Output the (X, Y) coordinate of the center of the cell containing the given text.  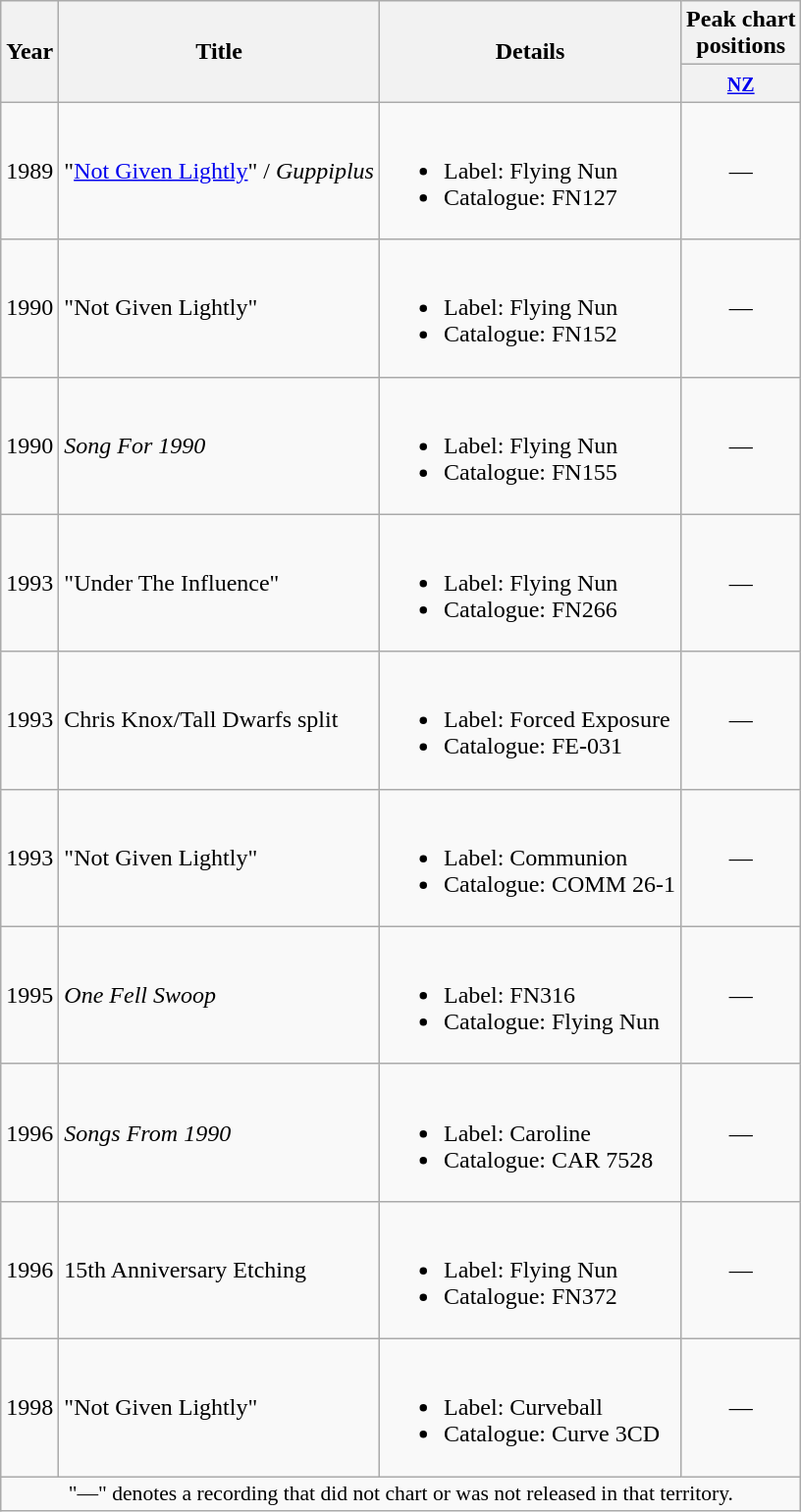
"Under The Influence" (220, 583)
1995 (29, 995)
Songs From 1990 (220, 1132)
Label: Flying NunCatalogue: FN127 (530, 171)
1998 (29, 1407)
Label: Flying NunCatalogue: FN266 (530, 583)
Label: CurveballCatalogue: Curve 3CD (530, 1407)
One Fell Swoop (220, 995)
Song For 1990 (220, 445)
Chris Knox/Tall Dwarfs split (220, 720)
Label: CommunionCatalogue: COMM 26-1 (530, 858)
Details (530, 51)
Label: CarolineCatalogue: CAR 7528 (530, 1132)
Title (220, 51)
1989 (29, 171)
15th Anniversary Etching (220, 1270)
NZ (741, 83)
Label: Flying NunCatalogue: FN152 (530, 308)
Peak chartpositions (741, 33)
Label: FN316Catalogue: Flying Nun (530, 995)
"—" denotes a recording that did not chart or was not released in that territory. (400, 1493)
Label: Forced ExposureCatalogue: FE-031 (530, 720)
Label: Flying NunCatalogue: FN155 (530, 445)
Label: Flying NunCatalogue: FN372 (530, 1270)
Year (29, 51)
"Not Given Lightly" / Guppiplus (220, 171)
